Capture the cell that displays the provided text and extract its [x, y] central coordinate. 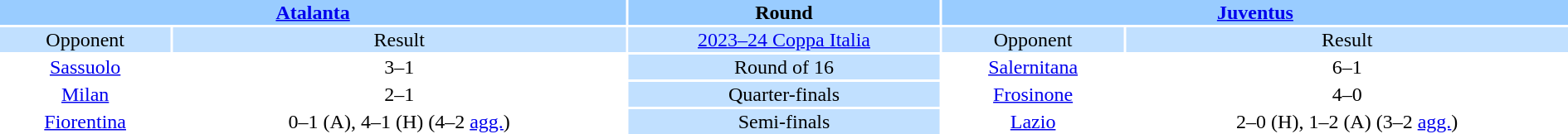
Quarter-finals [784, 94]
3–1 [399, 67]
Round [784, 12]
Fiorentina [85, 122]
Atalanta [313, 12]
Juventus [1255, 12]
Milan [85, 94]
6–1 [1347, 67]
0–1 (A), 4–1 (H) (4–2 agg.) [399, 122]
Semi-finals [784, 122]
Sassuolo [85, 67]
2–1 [399, 94]
2–0 (H), 1–2 (A) (3–2 agg.) [1347, 122]
Frosinone [1034, 94]
Salernitana [1034, 67]
Lazio [1034, 122]
Round of 16 [784, 67]
4–0 [1347, 94]
2023–24 Coppa Italia [784, 40]
